Locate the cell with the specified text and output its (x, y) center coordinate. 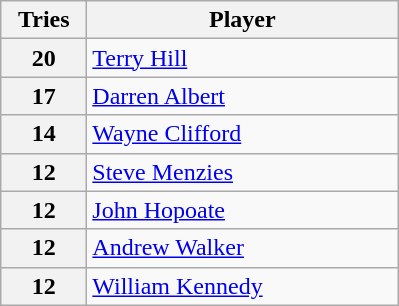
17 (44, 96)
Tries (44, 20)
20 (44, 58)
William Kennedy (242, 286)
14 (44, 134)
Player (242, 20)
Andrew Walker (242, 248)
John Hopoate (242, 210)
Wayne Clifford (242, 134)
Darren Albert (242, 96)
Steve Menzies (242, 172)
Terry Hill (242, 58)
